Identify which cell holds the provided text, then report its (X, Y) central coordinate. 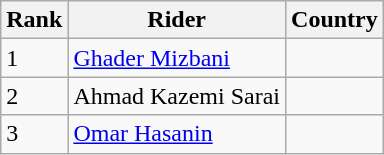
Ahmad Kazemi Sarai (177, 96)
Rider (177, 20)
Country (335, 20)
Omar Hasanin (177, 134)
2 (34, 96)
Rank (34, 20)
Ghader Mizbani (177, 58)
1 (34, 58)
3 (34, 134)
